Extract the [x, y] coordinate from the center of the cell holding the provided text.  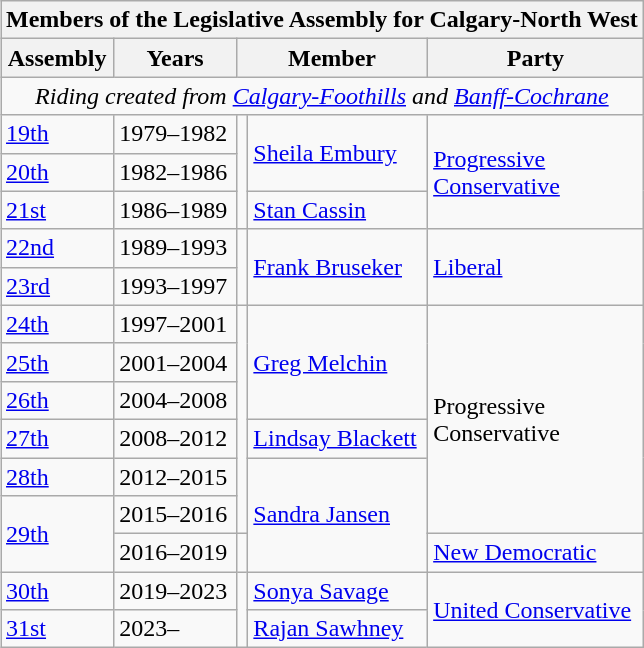
1993–1997 [176, 286]
Lindsay Blackett [338, 438]
2001–2004 [176, 362]
Sonya Savage [338, 591]
23rd [56, 286]
Sandra Jansen [338, 515]
Assembly [56, 58]
Stan Cassin [338, 210]
1989–1993 [176, 248]
2016–2019 [176, 553]
Greg Melchin [338, 362]
Years [176, 58]
27th [56, 438]
2008–2012 [176, 438]
Riding created from Calgary-Foothills and Banff-Cochrane [322, 96]
1979–1982 [176, 134]
31st [56, 629]
1997–2001 [176, 324]
2004–2008 [176, 400]
Members of the Legislative Assembly for Calgary-North West [322, 20]
2012–2015 [176, 477]
Frank Bruseker [338, 267]
Rajan Sawhney [338, 629]
29th [56, 534]
1986–1989 [176, 210]
24th [56, 324]
Member [332, 58]
Liberal [536, 267]
26th [56, 400]
22nd [56, 248]
Sheila Embury [338, 153]
25th [56, 362]
30th [56, 591]
New Democratic [536, 553]
United Conservative [536, 610]
Party [536, 58]
2023– [176, 629]
20th [56, 172]
1982–1986 [176, 172]
28th [56, 477]
19th [56, 134]
2015–2016 [176, 515]
2019–2023 [176, 591]
21st [56, 210]
